Determine the (X, Y) coordinate at the center of the cell enclosing the given text.  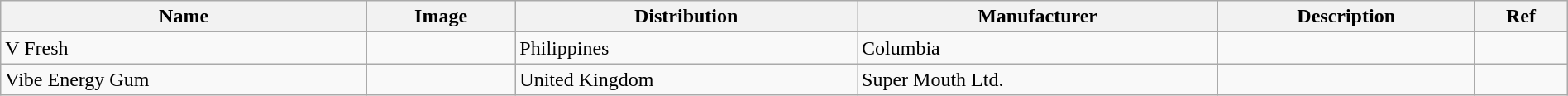
Description (1346, 17)
Image (440, 17)
Super Mouth Ltd. (1038, 79)
Distribution (686, 17)
Columbia (1038, 48)
V Fresh (184, 48)
Manufacturer (1038, 17)
Ref (1522, 17)
Vibe Energy Gum (184, 79)
Philippines (686, 48)
United Kingdom (686, 79)
Name (184, 17)
